Identify which cell holds the provided text, then report its (x, y) central coordinate. 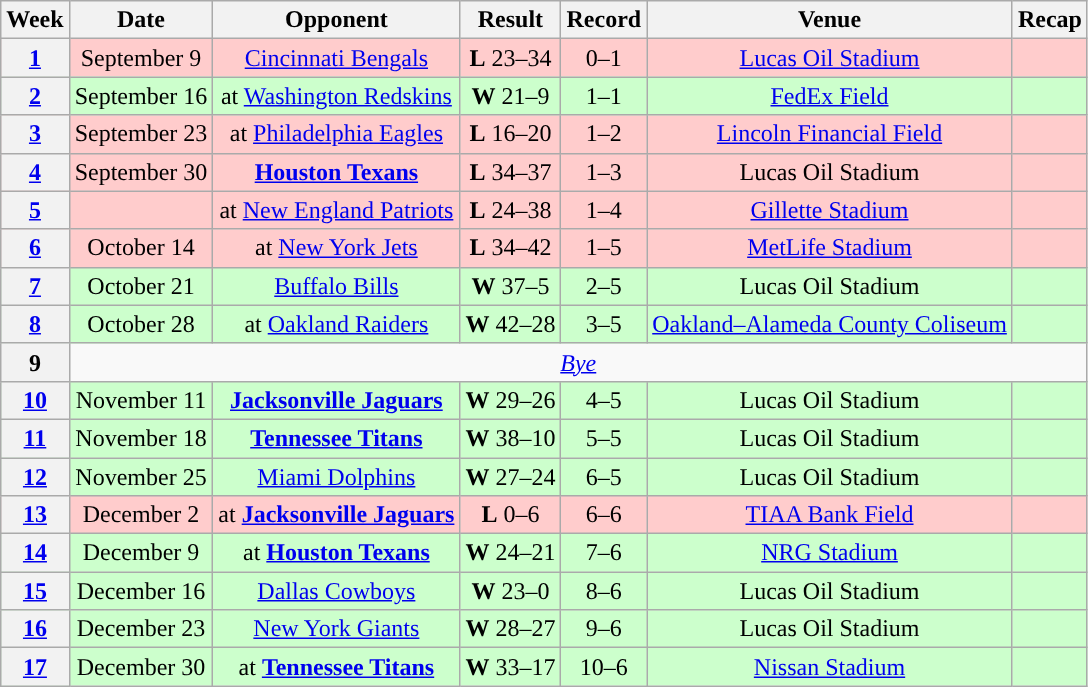
7 (35, 286)
5–5 (604, 438)
Miami Dolphins (336, 477)
3 (35, 134)
4–5 (604, 400)
December 30 (141, 667)
at New York Jets (336, 248)
1 (35, 58)
at Washington Redskins (336, 96)
Result (510, 20)
13 (35, 515)
Houston Texans (336, 172)
7–6 (604, 553)
W 28–27 (510, 629)
L 0–6 (510, 515)
1–1 (604, 96)
15 (35, 591)
at Philadelphia Eagles (336, 134)
at New England Patriots (336, 210)
W 33–17 (510, 667)
L 23–34 (510, 58)
4 (35, 172)
1–3 (604, 172)
L 34–42 (510, 248)
6–6 (604, 515)
Bye (578, 362)
Dallas Cowboys (336, 591)
W 37–5 (510, 286)
16 (35, 629)
December 2 (141, 515)
September 30 (141, 172)
Opponent (336, 20)
W 38–10 (510, 438)
September 16 (141, 96)
2 (35, 96)
Jacksonville Jaguars (336, 400)
1–2 (604, 134)
October 28 (141, 324)
L 16–20 (510, 134)
Lincoln Financial Field (830, 134)
December 23 (141, 629)
November 11 (141, 400)
MetLife Stadium (830, 248)
December 16 (141, 591)
14 (35, 553)
L 34–37 (510, 172)
TIAA Bank Field (830, 515)
at Tennessee Titans (336, 667)
6–5 (604, 477)
10 (35, 400)
FedEx Field (830, 96)
Recap (1050, 20)
Date (141, 20)
September 9 (141, 58)
6 (35, 248)
W 42–28 (510, 324)
Tennessee Titans (336, 438)
October 21 (141, 286)
at Oakland Raiders (336, 324)
11 (35, 438)
5 (35, 210)
at Jacksonville Jaguars (336, 515)
Gillette Stadium (830, 210)
0–1 (604, 58)
8 (35, 324)
November 18 (141, 438)
at Houston Texans (336, 553)
Record (604, 20)
Buffalo Bills (336, 286)
Oakland–Alameda County Coliseum (830, 324)
3–5 (604, 324)
W 29–26 (510, 400)
10–6 (604, 667)
8–6 (604, 591)
New York Giants (336, 629)
W 27–24 (510, 477)
L 24–38 (510, 210)
October 14 (141, 248)
Nissan Stadium (830, 667)
1–5 (604, 248)
W 24–21 (510, 553)
9–6 (604, 629)
Week (35, 20)
17 (35, 667)
12 (35, 477)
November 25 (141, 477)
9 (35, 362)
W 21–9 (510, 96)
December 9 (141, 553)
1–4 (604, 210)
W 23–0 (510, 591)
Cincinnati Bengals (336, 58)
September 23 (141, 134)
Venue (830, 20)
2–5 (604, 286)
NRG Stadium (830, 553)
